Identify which cell holds the provided text, then report its (x, y) central coordinate. 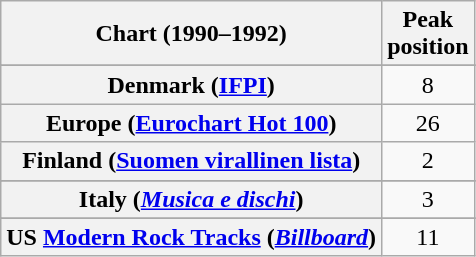
3 (428, 199)
2 (428, 161)
8 (428, 85)
Chart (1990–1992) (192, 34)
US Modern Rock Tracks (Billboard) (192, 237)
Europe (Eurochart Hot 100) (192, 123)
Peakposition (428, 34)
26 (428, 123)
11 (428, 237)
Italy (Musica e dischi) (192, 199)
Finland (Suomen virallinen lista) (192, 161)
Denmark (IFPI) (192, 85)
